From the cell containing the given text, extract its center point as [X, Y] coordinate. 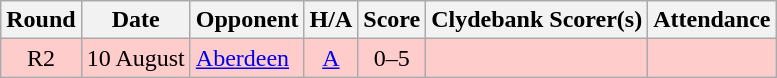
Round [41, 20]
0–5 [392, 58]
Attendance [712, 20]
Score [392, 20]
A [331, 58]
H/A [331, 20]
R2 [41, 58]
Clydebank Scorer(s) [537, 20]
10 August [136, 58]
Aberdeen [247, 58]
Date [136, 20]
Opponent [247, 20]
